From the cell containing the given text, extract its center point as (x, y) coordinate. 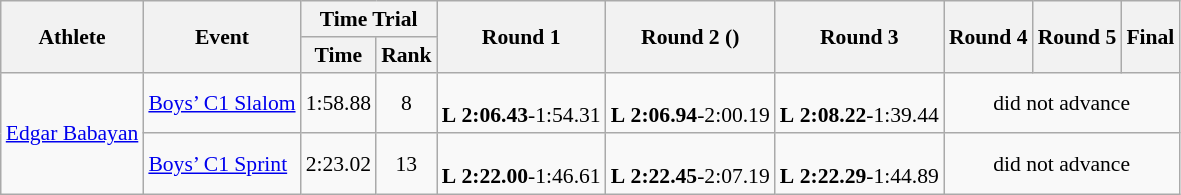
Round 4 (988, 36)
Time Trial (369, 19)
8 (406, 102)
L 2:06.43-1:54.31 (522, 102)
Round 5 (1078, 36)
Rank (406, 55)
L 2:06.94-2:00.19 (690, 102)
L 2:22.45-2:07.19 (690, 164)
Round 1 (522, 36)
2:23.02 (338, 164)
Round 3 (860, 36)
Athlete (72, 36)
Boys’ C1 Sprint (222, 164)
Edgar Babayan (72, 133)
L 2:08.22-1:39.44 (860, 102)
13 (406, 164)
Boys’ C1 Slalom (222, 102)
L 2:22.00-1:46.61 (522, 164)
Event (222, 36)
L 2:22.29-1:44.89 (860, 164)
Round 2 () (690, 36)
Time (338, 55)
1:58.88 (338, 102)
Final (1150, 36)
